Detect which cell encompasses the target text, then output its [X, Y] center coordinate. 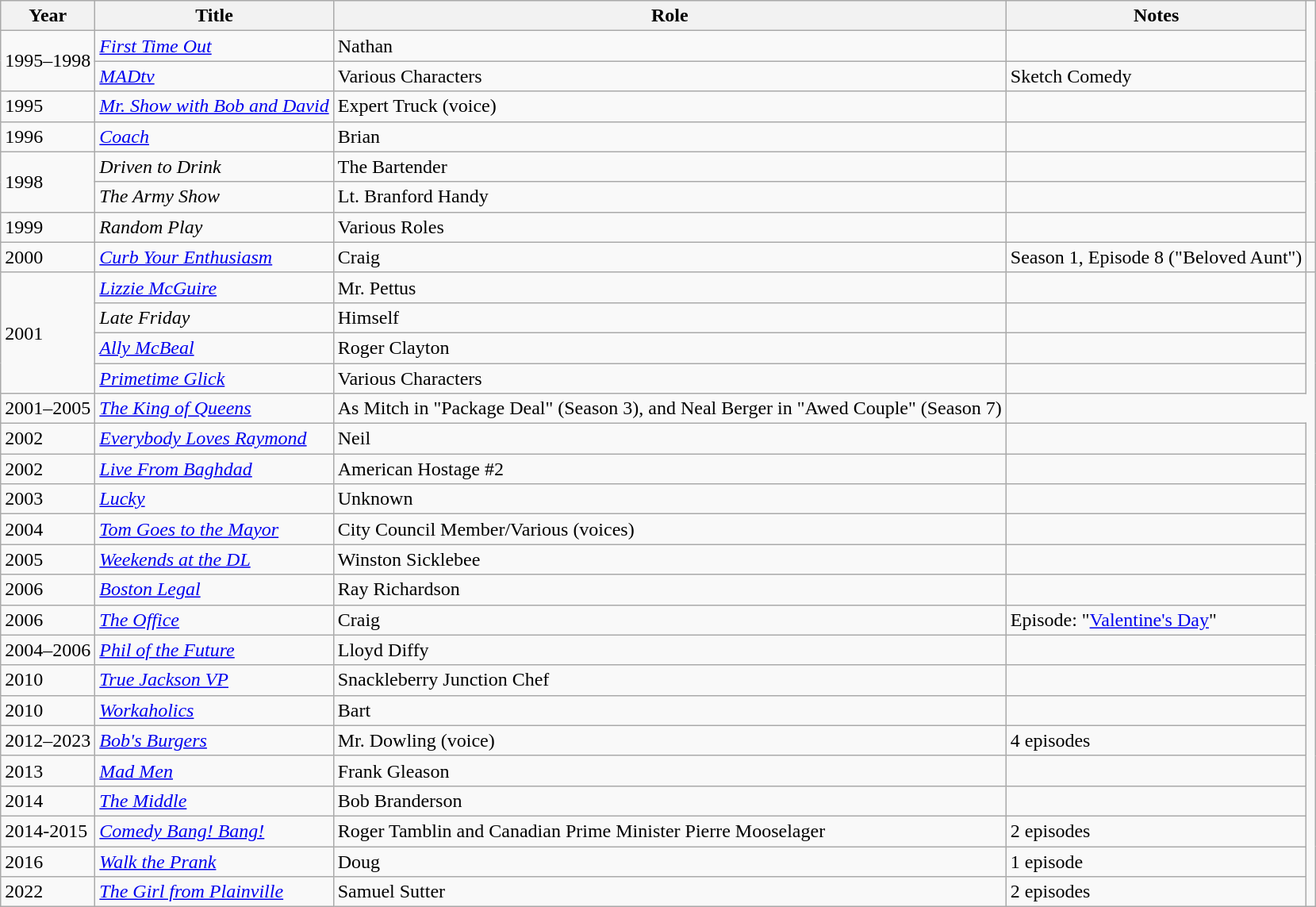
The Girl from Plainville [214, 892]
Comedy Bang! Bang! [214, 831]
1995 [48, 106]
Neil [670, 439]
Expert Truck (voice) [670, 106]
Tom Goes to the Mayor [214, 529]
1995–1998 [48, 61]
Episode: "Valentine's Day" [1157, 620]
1996 [48, 136]
Frank Gleason [670, 771]
Sketch Comedy [1157, 76]
Ray Richardson [670, 590]
Weekends at the DL [214, 559]
Random Play [214, 227]
Everybody Loves Raymond [214, 439]
Lucky [214, 499]
Workaholics [214, 710]
American Hostage #2 [670, 469]
Year [48, 16]
2013 [48, 771]
The Bartender [670, 167]
Lt. Branford Handy [670, 197]
Roger Clayton [670, 348]
First Time Out [214, 46]
2001 [48, 332]
Primetime Glick [214, 379]
Bob's Burgers [214, 740]
2005 [48, 559]
Various Roles [670, 227]
Notes [1157, 16]
The Office [214, 620]
Roger Tamblin and Canadian Prime Minister Pierre Mooselager [670, 831]
Snackleberry Junction Chef [670, 680]
Himself [670, 317]
City Council Member/Various (voices) [670, 529]
Samuel Sutter [670, 892]
2004–2006 [48, 650]
Walk the Prank [214, 861]
The Middle [214, 801]
The Army Show [214, 197]
2004 [48, 529]
Mr. Dowling (voice) [670, 740]
The King of Queens [214, 409]
Mad Men [214, 771]
2016 [48, 861]
Lloyd Diffy [670, 650]
Bob Branderson [670, 801]
4 episodes [1157, 740]
True Jackson VP [214, 680]
Unknown [670, 499]
Role [670, 16]
2012–2023 [48, 740]
Ally McBeal [214, 348]
2014-2015 [48, 831]
Season 1, Episode 8 ("Beloved Aunt") [1157, 257]
As Mitch in "Package Deal" (Season 3), and Neal Berger in "Awed Couple" (Season 7) [670, 409]
Brian [670, 136]
2000 [48, 257]
Lizzie McGuire [214, 287]
Mr. Show with Bob and David [214, 106]
Bart [670, 710]
2022 [48, 892]
1 episode [1157, 861]
Nathan [670, 46]
2001–2005 [48, 409]
Late Friday [214, 317]
1998 [48, 182]
Mr. Pettus [670, 287]
Curb Your Enthusiasm [214, 257]
Driven to Drink [214, 167]
Winston Sicklebee [670, 559]
Boston Legal [214, 590]
Coach [214, 136]
2003 [48, 499]
Title [214, 16]
Phil of the Future [214, 650]
2014 [48, 801]
MADtv [214, 76]
1999 [48, 227]
Live From Baghdad [214, 469]
Doug [670, 861]
